From the cell containing the given text, extract its center point as (X, Y) coordinate. 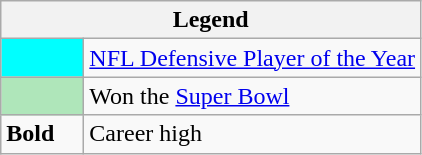
NFL Defensive Player of the Year (252, 58)
Won the Super Bowl (252, 96)
Legend (211, 20)
Career high (252, 134)
Bold (42, 134)
